Return (X, Y) of the center of cell containing provided text 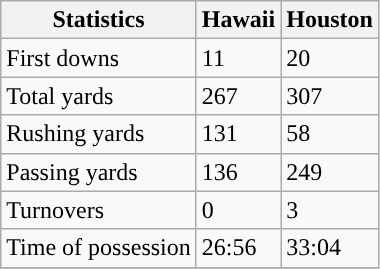
Time of possession (99, 248)
131 (238, 134)
First downs (99, 58)
11 (238, 58)
136 (238, 172)
307 (330, 96)
Rushing yards (99, 134)
Statistics (99, 20)
249 (330, 172)
Total yards (99, 96)
267 (238, 96)
Hawaii (238, 20)
0 (238, 210)
26:56 (238, 248)
Passing yards (99, 172)
3 (330, 210)
20 (330, 58)
58 (330, 134)
Houston (330, 20)
33:04 (330, 248)
Turnovers (99, 210)
